Return (X, Y) of the center of cell containing provided text 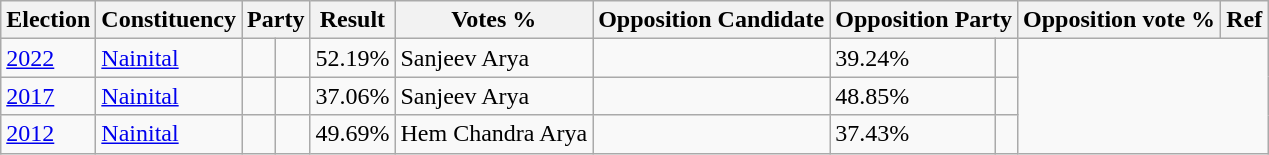
Result (352, 20)
Constituency (169, 20)
48.85% (913, 96)
2012 (48, 134)
2017 (48, 96)
39.24% (913, 58)
Hem Chandra Arya (494, 134)
Votes % (494, 20)
Opposition Candidate (712, 20)
Ref (1244, 20)
2022 (48, 58)
52.19% (352, 58)
Opposition Party (924, 20)
Party (276, 20)
Opposition vote % (1120, 20)
37.43% (913, 134)
Election (48, 20)
49.69% (352, 134)
37.06% (352, 96)
